Output the [x, y] coordinate of the center of the cell containing the given text.  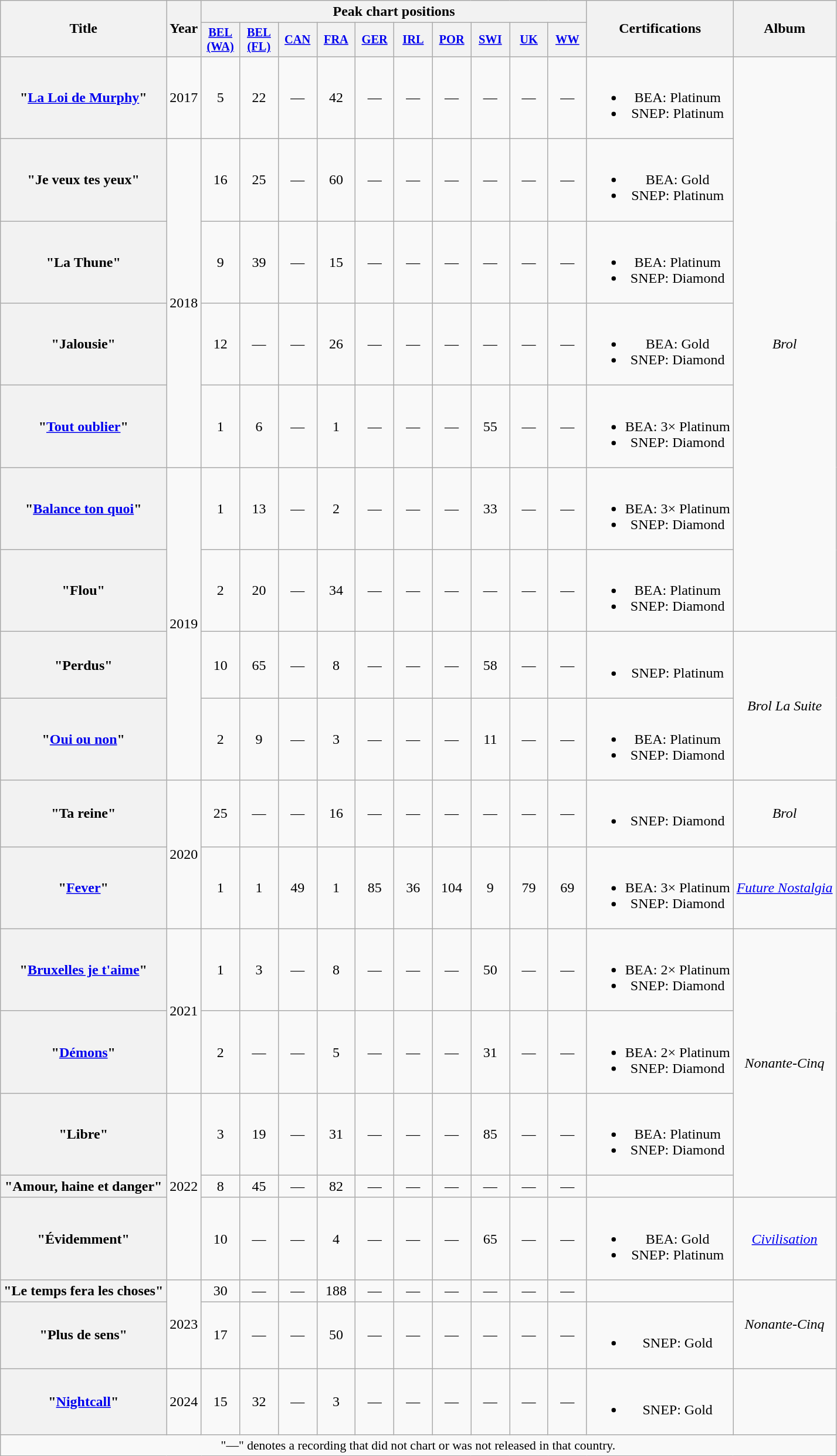
"La Thune" [83, 262]
79 [529, 888]
"Amour, haine et danger" [83, 1186]
26 [336, 344]
"Ta reine" [83, 813]
19 [259, 1134]
32 [259, 1402]
42 [336, 97]
2020 [184, 854]
"Flou" [83, 591]
82 [336, 1186]
13 [259, 509]
FRA [336, 40]
BEL(FL) [259, 40]
60 [336, 180]
12 [221, 344]
39 [259, 262]
45 [259, 1186]
SWI [490, 40]
2019 [184, 624]
69 [567, 888]
BEA: GoldSNEP: Diamond [660, 344]
104 [452, 888]
CAN [297, 40]
Year [184, 29]
"Démons" [83, 1052]
"Oui ou non" [83, 739]
"Nightcall" [83, 1402]
2021 [184, 1011]
POR [452, 40]
Future Nostalgia [785, 888]
"Libre" [83, 1134]
Brol La Suite [785, 706]
33 [490, 509]
2023 [184, 1323]
GER [375, 40]
4 [336, 1238]
SNEP: Platinum [660, 665]
UK [529, 40]
Peak chart positions [394, 12]
"Bruxelles je t'aime" [83, 970]
"—" denotes a recording that did not chart or was not released in that country. [418, 1445]
"Balance ton quoi" [83, 509]
55 [490, 426]
"Je veux tes yeux" [83, 180]
49 [297, 888]
"Plus de sens" [83, 1335]
"Tout oublier" [83, 426]
Album [785, 29]
SNEP: Diamond [660, 813]
"Évidemment" [83, 1238]
Title [83, 29]
Certifications [660, 29]
"Perdus" [83, 665]
20 [259, 591]
IRL [414, 40]
2024 [184, 1402]
6 [259, 426]
Civilisation [785, 1238]
58 [490, 665]
BEL(WA) [221, 40]
30 [221, 1291]
"Le temps fera les choses" [83, 1291]
2017 [184, 97]
2018 [184, 303]
34 [336, 591]
188 [336, 1291]
11 [490, 739]
22 [259, 97]
"La Loi de Murphy" [83, 97]
17 [221, 1335]
36 [414, 888]
"Jalousie" [83, 344]
WW [567, 40]
BEA: PlatinumSNEP: Platinum [660, 97]
"Fever" [83, 888]
2022 [184, 1186]
